Extract the [x, y] coordinate from the center of the cell holding the provided text.  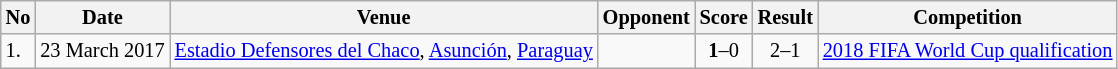
Score [724, 17]
Result [786, 17]
Estadio Defensores del Chaco, Asunción, Paraguay [384, 51]
Opponent [646, 17]
2–1 [786, 51]
2018 FIFA World Cup qualification [968, 51]
1–0 [724, 51]
23 March 2017 [102, 51]
Competition [968, 17]
Date [102, 17]
1. [18, 51]
Venue [384, 17]
No [18, 17]
